Locate the cell with the specified text and output its (X, Y) center coordinate. 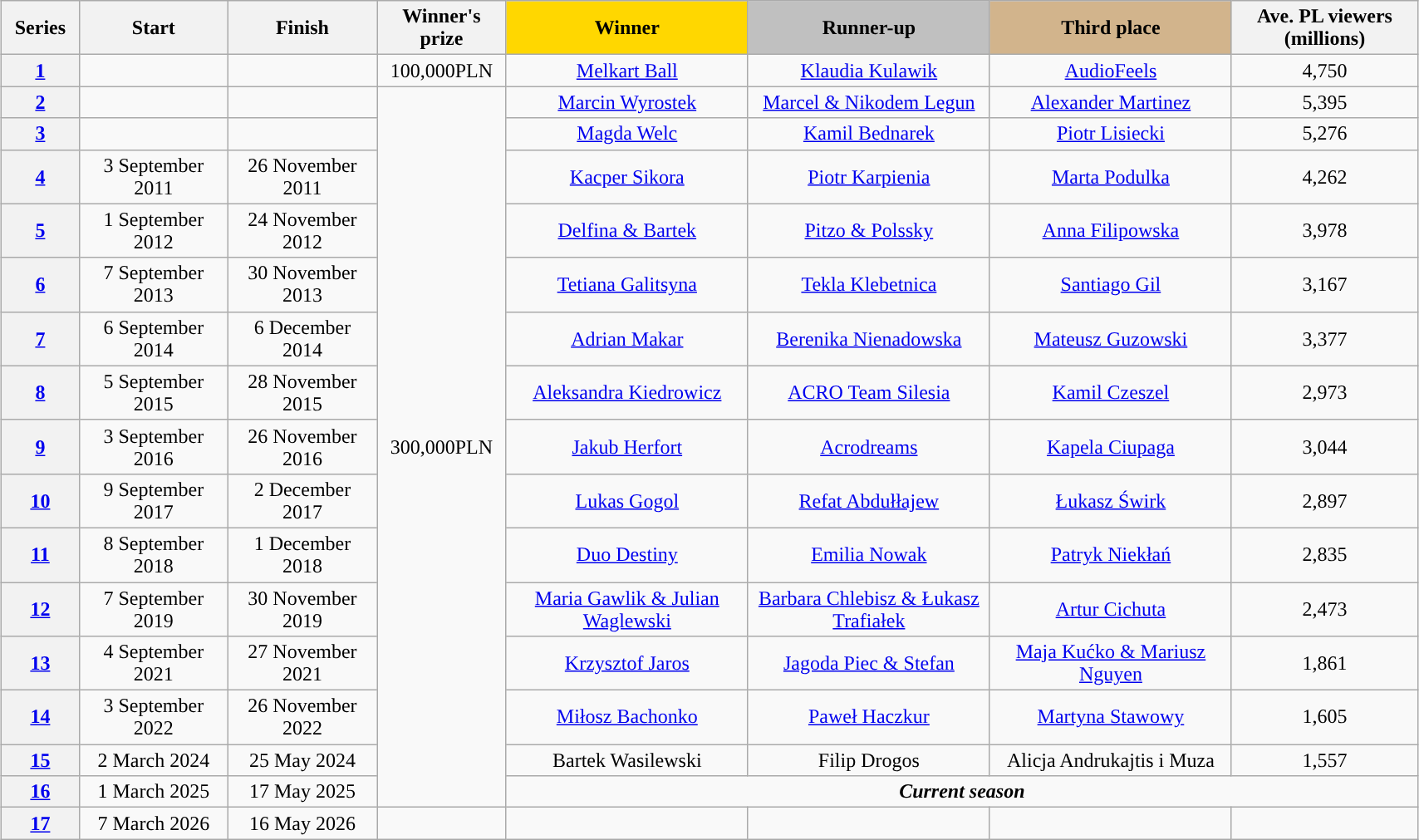
17 (41, 823)
Emilia Nowak (869, 555)
Piotr Karpienia (869, 176)
2 March 2024 (153, 760)
Refat Abdułłajew (869, 500)
Kacper Sikora (626, 176)
2,897 (1324, 500)
Maja Kućko & Mariusz Nguyen (1110, 663)
3,377 (1324, 339)
2,835 (1324, 555)
27 November 2021 (302, 663)
24 November 2012 (302, 231)
26 November 2011 (302, 176)
Ave. PL viewers(millions) (1324, 28)
14 (41, 718)
2 (41, 102)
Marta Podulka (1110, 176)
Pitzo & Polssky (869, 231)
16 May 2026 (302, 823)
9 September 2017 (153, 500)
Aleksandra Kiedrowicz (626, 392)
3,978 (1324, 231)
Miłosz Bachonko (626, 718)
1 December 2018 (302, 555)
Piotr Lisiecki (1110, 134)
6 December 2014 (302, 339)
300,000PLN (442, 447)
30 November 2013 (302, 284)
Paweł Haczkur (869, 718)
3,167 (1324, 284)
1,605 (1324, 718)
Maria Gawlik & Julian Waglewski (626, 608)
Delfina & Bartek (626, 231)
17 May 2025 (302, 792)
15 (41, 760)
Filip Drogos (869, 760)
Patryk Niekłań (1110, 555)
7 (41, 339)
13 (41, 663)
7 March 2026 (153, 823)
1 (41, 71)
11 (41, 555)
Marcin Wyrostek (626, 102)
Alicja Andrukajtis i Muza (1110, 760)
5 (41, 231)
Alexander Martinez (1110, 102)
Barbara Chlebisz & Łukasz Trafiałek (869, 608)
Santiago Gil (1110, 284)
Anna Filipowska (1110, 231)
5,276 (1324, 134)
3 (41, 134)
Current season (962, 792)
Łukasz Świrk (1110, 500)
7 September 2019 (153, 608)
Winner (626, 28)
26 November 2016 (302, 447)
Adrian Makar (626, 339)
1,557 (1324, 760)
2 December 2017 (302, 500)
Third place (1110, 28)
1 September 2012 (153, 231)
6 September 2014 (153, 339)
Kapela Ciupaga (1110, 447)
6 (41, 284)
ACRO Team Silesia (869, 392)
9 (41, 447)
10 (41, 500)
Berenika Nienadowska (869, 339)
Tetiana Galitsyna (626, 284)
Kamil Czeszel (1110, 392)
28 November 2015 (302, 392)
Jakub Herfort (626, 447)
16 (41, 792)
Mateusz Guzowski (1110, 339)
3 September 2016 (153, 447)
Tekla Klebetnica (869, 284)
1 March 2025 (153, 792)
100,000PLN (442, 71)
4,262 (1324, 176)
AudioFeels (1110, 71)
30 November 2019 (302, 608)
Winner's prize (442, 28)
Acrodreams (869, 447)
2,973 (1324, 392)
Krzysztof Jaros (626, 663)
Series (41, 28)
Klaudia Kulawik (869, 71)
4,750 (1324, 71)
2,473 (1324, 608)
8 (41, 392)
4 (41, 176)
7 September 2013 (153, 284)
1,861 (1324, 663)
5,395 (1324, 102)
3 September 2022 (153, 718)
8 September 2018 (153, 555)
Bartek Wasilewski (626, 760)
26 November 2022 (302, 718)
Jagoda Piec & Stefan (869, 663)
Melkart Ball (626, 71)
Marcel & Nikodem Legun (869, 102)
Lukas Gogol (626, 500)
Duo Destiny (626, 555)
Start (153, 28)
Runner-up (869, 28)
3 September 2011 (153, 176)
25 May 2024 (302, 760)
4 September 2021 (153, 663)
Martyna Stawowy (1110, 718)
Artur Cichuta (1110, 608)
Finish (302, 28)
Kamil Bednarek (869, 134)
12 (41, 608)
Magda Welc (626, 134)
3,044 (1324, 447)
5 September 2015 (153, 392)
